Return (X, Y) of the center of cell containing provided text 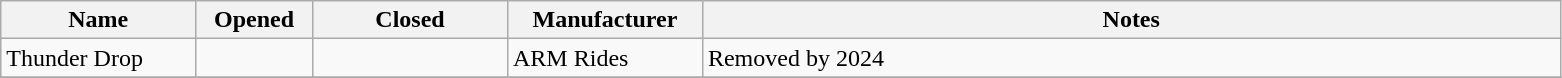
Opened (254, 20)
Thunder Drop (98, 58)
Name (98, 20)
Removed by 2024 (1131, 58)
Notes (1131, 20)
ARM Rides (604, 58)
Manufacturer (604, 20)
Closed (410, 20)
